Locate the cell with the specified text and output its [x, y] center coordinate. 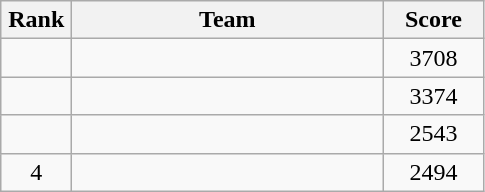
2543 [434, 134]
Rank [36, 20]
Team [228, 20]
3708 [434, 58]
2494 [434, 172]
Score [434, 20]
4 [36, 172]
3374 [434, 96]
